Find where the given text appears and provide that cell's center as [x, y] coordinate. 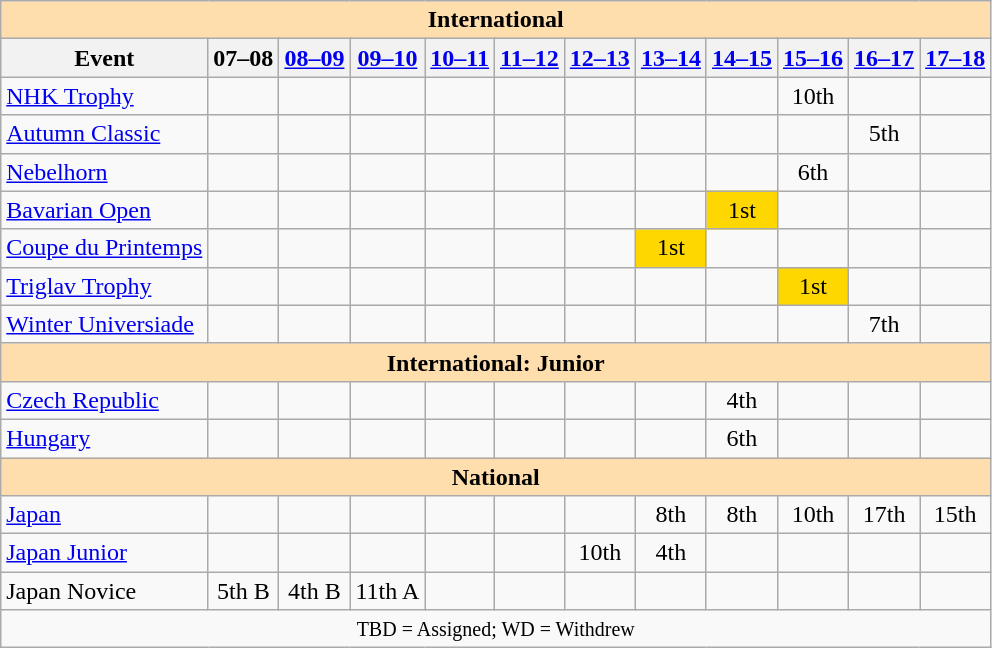
NHK Trophy [104, 96]
13–14 [670, 58]
Bavarian Open [104, 210]
16–17 [884, 58]
TBD = Assigned; WD = Withdrew [496, 629]
Nebelhorn [104, 172]
Event [104, 58]
15–16 [812, 58]
09–10 [388, 58]
Czech Republic [104, 400]
Japan [104, 515]
Japan Novice [104, 591]
08–09 [314, 58]
5th B [244, 591]
Coupe du Printemps [104, 248]
07–08 [244, 58]
7th [884, 324]
Hungary [104, 438]
15th [956, 515]
17th [884, 515]
4th B [314, 591]
12–13 [600, 58]
11th A [388, 591]
11–12 [530, 58]
10–11 [460, 58]
17–18 [956, 58]
International: Junior [496, 362]
Japan Junior [104, 553]
14–15 [742, 58]
5th [884, 134]
Triglav Trophy [104, 286]
Autumn Classic [104, 134]
International [496, 20]
Winter Universiade [104, 324]
National [496, 477]
